Find where the given text appears and provide that cell's center as (x, y) coordinate. 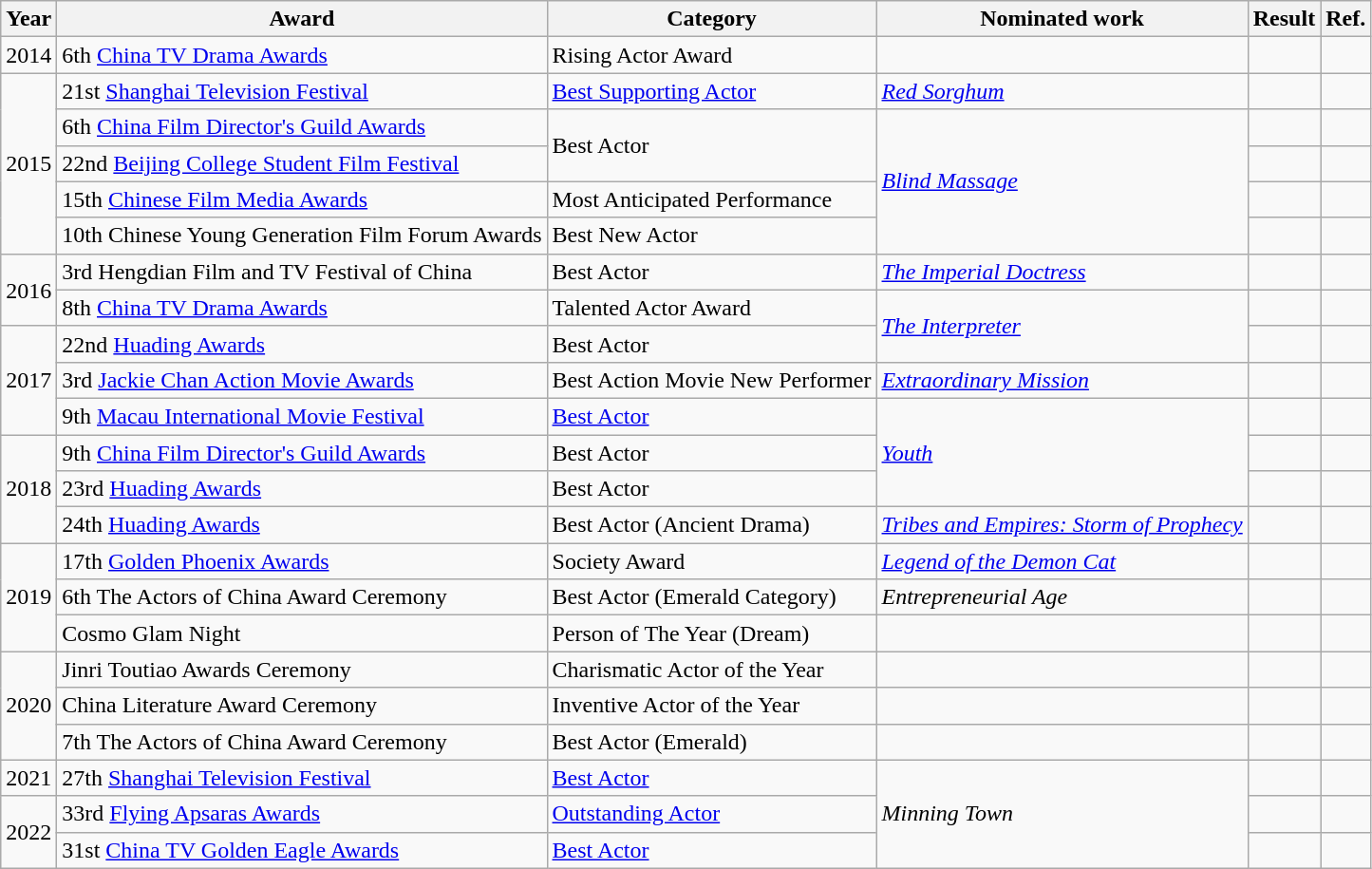
Extraordinary Mission (1062, 380)
2020 (28, 706)
Red Sorghum (1062, 91)
6th China TV Drama Awards (302, 55)
Ref. (1346, 19)
The Imperial Doctress (1062, 272)
Blind Massage (1062, 181)
Rising Actor Award (712, 55)
Entrepreneurial Age (1062, 597)
2014 (28, 55)
Society Award (712, 561)
24th Huading Awards (302, 525)
Best Actor (Emerald Category) (712, 597)
Tribes and Empires: Storm of Prophecy (1062, 525)
10th Chinese Young Generation Film Forum Awards (302, 236)
Jinri Toutiao Awards Ceremony (302, 670)
Nominated work (1062, 19)
The Interpreter (1062, 326)
Most Anticipated Performance (712, 199)
2015 (28, 163)
Best Actor (Ancient Drama) (712, 525)
Person of The Year (Dream) (712, 633)
China Literature Award Ceremony (302, 706)
Award (302, 19)
6th China Film Director's Guild Awards (302, 127)
2022 (28, 832)
2017 (28, 380)
Youth (1062, 452)
Year (28, 19)
6th The Actors of China Award Ceremony (302, 597)
Charismatic Actor of the Year (712, 670)
3rd Jackie Chan Action Movie Awards (302, 380)
Cosmo Glam Night (302, 633)
7th The Actors of China Award Ceremony (302, 742)
Category (712, 19)
33rd Flying Apsaras Awards (302, 814)
21st Shanghai Television Festival (302, 91)
2018 (28, 489)
Legend of the Demon Cat (1062, 561)
Inventive Actor of the Year (712, 706)
27th Shanghai Television Festival (302, 778)
2021 (28, 778)
Best Action Movie New Performer (712, 380)
22nd Beijing College Student Film Festival (302, 163)
3rd Hengdian Film and TV Festival of China (302, 272)
9th Macau International Movie Festival (302, 416)
2016 (28, 290)
2019 (28, 597)
Minning Town (1062, 814)
Best Actor (Emerald) (712, 742)
Best New Actor (712, 236)
31st China TV Golden Eagle Awards (302, 850)
Best Supporting Actor (712, 91)
22nd Huading Awards (302, 344)
8th China TV Drama Awards (302, 308)
15th Chinese Film Media Awards (302, 199)
9th China Film Director's Guild Awards (302, 453)
Outstanding Actor (712, 814)
23rd Huading Awards (302, 489)
17th Golden Phoenix Awards (302, 561)
Result (1284, 19)
Talented Actor Award (712, 308)
